Return [x, y] of the center of cell containing provided text 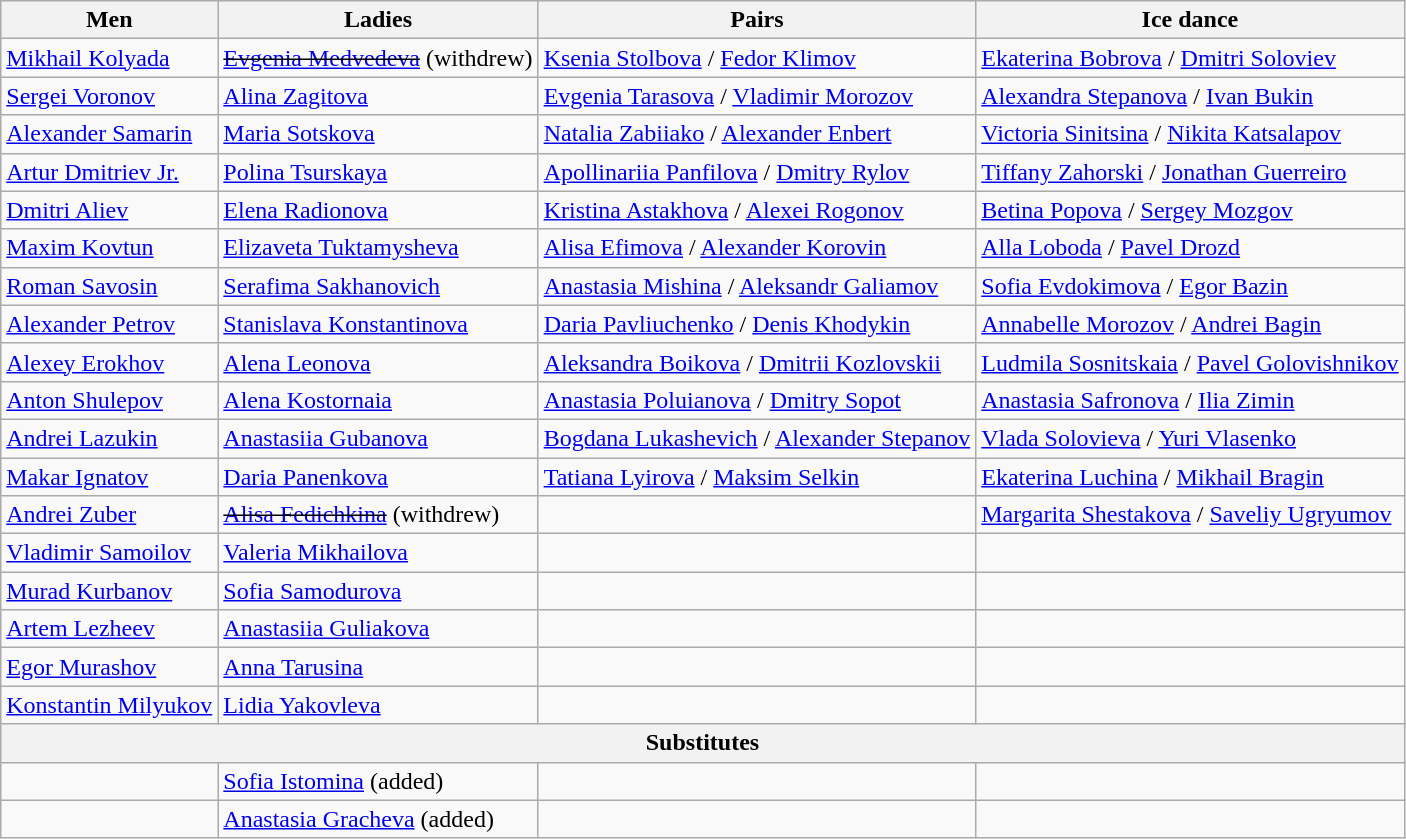
Betina Popova / Sergey Mozgov [1190, 210]
Mikhail Kolyada [110, 58]
Tatiana Lyirova / Maksim Selkin [757, 477]
Anton Shulepov [110, 400]
Makar Ignatov [110, 477]
Andrei Lazukin [110, 438]
Ksenia Stolbova / Fedor Klimov [757, 58]
Artur Dmitriev Jr. [110, 172]
Elizaveta Tuktamysheva [378, 248]
Apollinariia Panfilova / Dmitry Rylov [757, 172]
Andrei Zuber [110, 515]
Alisa Fedichkina (withdrew) [378, 515]
Ladies [378, 20]
Roman Savosin [110, 286]
Substitutes [702, 743]
Tiffany Zahorski / Jonathan Guerreiro [1190, 172]
Alla Loboda / Pavel Drozd [1190, 248]
Artem Lezheev [110, 629]
Kristina Astakhova / Alexei Rogonov [757, 210]
Alena Kostornaia [378, 400]
Dmitri Aliev [110, 210]
Sergei Voronov [110, 96]
Annabelle Morozov / Andrei Bagin [1190, 324]
Sofia Evdokimova / Egor Bazin [1190, 286]
Maria Sotskova [378, 134]
Victoria Sinitsina / Nikita Katsalapov [1190, 134]
Natalia Zabiiako / Alexander Enbert [757, 134]
Alexey Erokhov [110, 362]
Evgenia Medvedeva (withdrew) [378, 58]
Anastasia Gracheva (added) [378, 819]
Alisa Efimova / Alexander Korovin [757, 248]
Ice dance [1190, 20]
Anastasiia Guliakova [378, 629]
Vladimir Samoilov [110, 553]
Daria Panenkova [378, 477]
Maxim Kovtun [110, 248]
Aleksandra Boikova / Dmitrii Kozlovskii [757, 362]
Alexander Petrov [110, 324]
Men [110, 20]
Bogdana Lukashevich / Alexander Stepanov [757, 438]
Margarita Shestakova / Saveliy Ugryumov [1190, 515]
Elena Radionova [378, 210]
Alena Leonova [378, 362]
Sofia Samodurova [378, 591]
Murad Kurbanov [110, 591]
Ludmila Sosnitskaia / Pavel Golovishnikov [1190, 362]
Valeria Mikhailova [378, 553]
Anastasia Mishina / Aleksandr Galiamov [757, 286]
Daria Pavliuchenko / Denis Khodykin [757, 324]
Anastasia Safronova / Ilia Zimin [1190, 400]
Anastasiia Gubanova [378, 438]
Anastasia Poluianova / Dmitry Sopot [757, 400]
Polina Tsurskaya [378, 172]
Lidia Yakovleva [378, 705]
Alexandra Stepanova / Ivan Bukin [1190, 96]
Vlada Solovieva / Yuri Vlasenko [1190, 438]
Alexander Samarin [110, 134]
Egor Murashov [110, 667]
Konstantin Milyukov [110, 705]
Pairs [757, 20]
Ekaterina Bobrova / Dmitri Soloviev [1190, 58]
Stanislava Konstantinova [378, 324]
Serafima Sakhanovich [378, 286]
Sofia Istomina (added) [378, 781]
Alina Zagitova [378, 96]
Ekaterina Luchina / Mikhail Bragin [1190, 477]
Evgenia Tarasova / Vladimir Morozov [757, 96]
Anna Tarusina [378, 667]
